Provide the (x, y) coordinate of the cell's center where the given text is located.  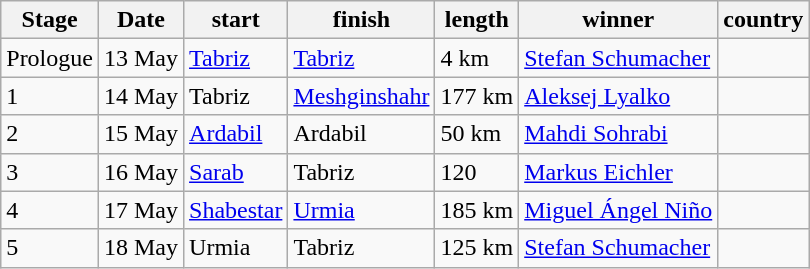
winner (618, 20)
2 (50, 134)
18 May (140, 248)
16 May (140, 172)
start (236, 20)
125 km (477, 248)
4 km (477, 58)
Sarab (236, 172)
Miguel Ángel Niño (618, 210)
13 May (140, 58)
Mahdi Sohrabi (618, 134)
finish (362, 20)
177 km (477, 96)
Meshginshahr (362, 96)
Stage (50, 20)
5 (50, 248)
Prologue (50, 58)
1 (50, 96)
120 (477, 172)
country (764, 20)
15 May (140, 134)
Shabestar (236, 210)
4 (50, 210)
3 (50, 172)
length (477, 20)
185 km (477, 210)
Markus Eichler (618, 172)
17 May (140, 210)
50 km (477, 134)
Date (140, 20)
Aleksej Lyalko (618, 96)
14 May (140, 96)
